Identify which cell holds the provided text, then report its [x, y] central coordinate. 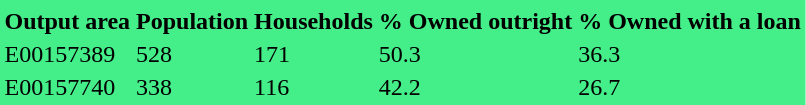
% Owned outright [475, 21]
116 [314, 87]
Output area [68, 21]
42.2 [475, 87]
% Owned with a loan [690, 21]
338 [192, 87]
36.3 [690, 54]
E00157389 [68, 54]
171 [314, 54]
Households [314, 21]
E00157740 [68, 87]
528 [192, 54]
50.3 [475, 54]
26.7 [690, 87]
Population [192, 21]
